Find where the given text appears and provide that cell's center as [x, y] coordinate. 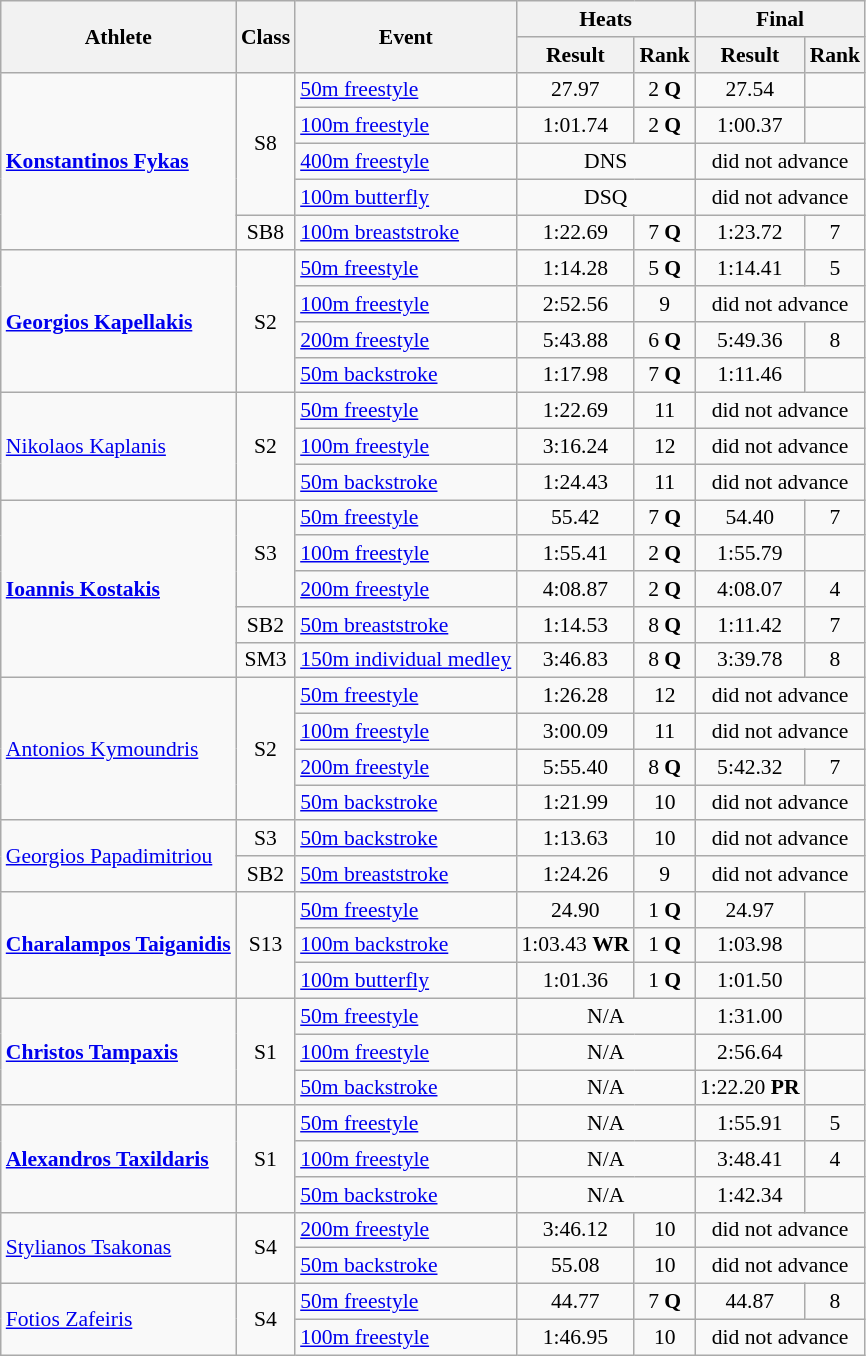
Event [406, 36]
1:00.37 [750, 126]
5:55.40 [575, 767]
44.77 [575, 1302]
1:01.50 [750, 981]
Nikolaos Kaplanis [118, 446]
2:52.56 [575, 304]
1:13.63 [575, 839]
Final [780, 19]
1:55.79 [750, 554]
1:11.46 [750, 375]
1:26.28 [575, 696]
1:03.43 WR [575, 945]
400m freestyle [406, 162]
1:14.28 [575, 269]
54.40 [750, 518]
Heats [606, 19]
100m breaststroke [406, 233]
1:55.91 [750, 1124]
Fotios Zafeiris [118, 1320]
1:46.95 [575, 1337]
100m backstroke [406, 945]
24.90 [575, 910]
Antonios Kymoundris [118, 749]
3:48.41 [750, 1159]
3:16.24 [575, 447]
55.08 [575, 1266]
27.97 [575, 90]
3:46.12 [575, 1230]
1:21.99 [575, 803]
SM3 [266, 660]
150m individual medley [406, 660]
Athlete [118, 36]
1:55.41 [575, 554]
55.42 [575, 518]
Georgios Kapellakis [118, 322]
Class [266, 36]
Georgios Papadimitriou [118, 856]
Alexandros Taxildaris [118, 1160]
3:00.09 [575, 732]
Konstantinos Fykas [118, 161]
1:24.26 [575, 874]
S13 [266, 946]
1:17.98 [575, 375]
5 Q [664, 269]
DSQ [606, 197]
5:49.36 [750, 340]
1:11.42 [750, 625]
1:42.34 [750, 1195]
3:39.78 [750, 660]
1:01.74 [575, 126]
Ioannis Kostakis [118, 589]
3:46.83 [575, 660]
27.54 [750, 90]
1:03.98 [750, 945]
DNS [606, 162]
Charalampos Taiganidis [118, 946]
1:14.41 [750, 269]
6 Q [664, 340]
1:14.53 [575, 625]
4:08.07 [750, 589]
Stylianos Tsakonas [118, 1248]
Christos Tampaxis [118, 1052]
24.97 [750, 910]
1:24.43 [575, 482]
5:43.88 [575, 340]
SB8 [266, 233]
4:08.87 [575, 589]
1:22.20 PR [750, 1088]
5:42.32 [750, 767]
1:31.00 [750, 1017]
1:23.72 [750, 233]
S8 [266, 143]
2:56.64 [750, 1052]
1:01.36 [575, 981]
44.87 [750, 1302]
